Output the (X, Y) coordinate of the center of the cell containing the given text.  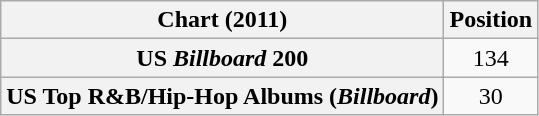
Position (491, 20)
134 (491, 58)
30 (491, 96)
Chart (2011) (222, 20)
US Billboard 200 (222, 58)
US Top R&B/Hip-Hop Albums (Billboard) (222, 96)
